Scan for the cell matching the given text and deliver its (x, y) coordinate at center. 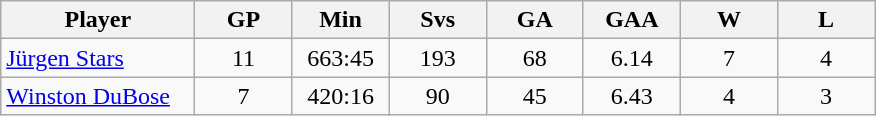
663:45 (340, 58)
6.14 (632, 58)
W (728, 20)
GP (244, 20)
GAA (632, 20)
3 (826, 96)
GA (534, 20)
11 (244, 58)
Jürgen Stars (98, 58)
Svs (438, 20)
Player (98, 20)
6.43 (632, 96)
420:16 (340, 96)
90 (438, 96)
Min (340, 20)
193 (438, 58)
45 (534, 96)
L (826, 20)
Winston DuBose (98, 96)
68 (534, 58)
